Output the [x, y] coordinate of the center of the cell containing the given text.  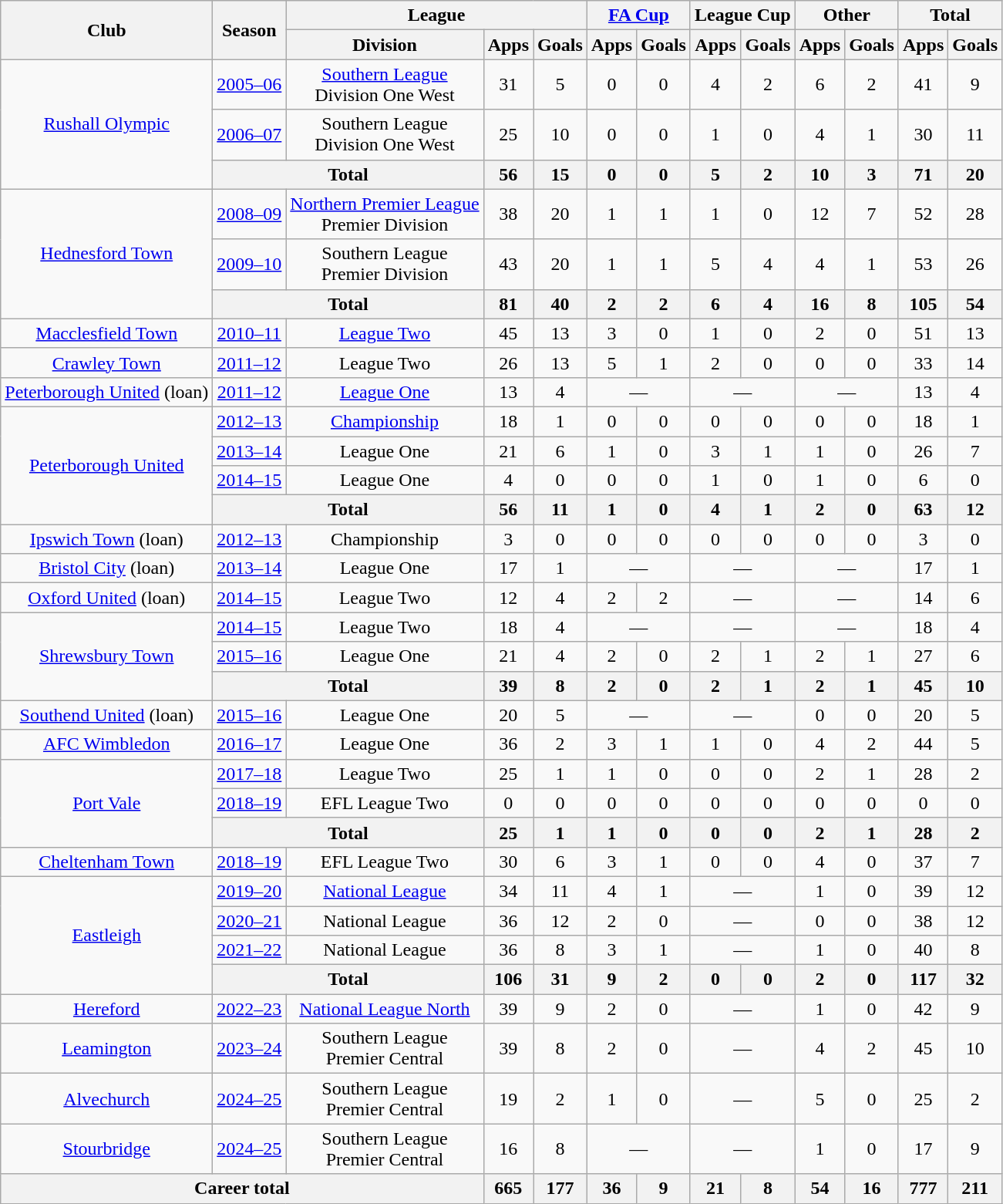
211 [975, 1189]
Career total [242, 1189]
Northern Premier LeaguePremier Division [385, 214]
63 [923, 510]
665 [508, 1189]
41 [923, 85]
81 [508, 304]
2008–09 [250, 214]
44 [923, 744]
52 [923, 214]
2020–21 [250, 920]
League [436, 15]
Other [846, 15]
Stourbridge [106, 1149]
Rushall Olympic [106, 124]
Crawley Town [106, 363]
Bristol City (loan) [106, 568]
Macclesfield Town [106, 333]
42 [923, 1009]
2019–20 [250, 891]
Division [385, 45]
106 [508, 980]
Hednesford Town [106, 254]
2006–07 [250, 134]
777 [923, 1189]
177 [560, 1189]
105 [923, 304]
Port Vale [106, 803]
Southern LeaguePremier Division [385, 264]
Club [106, 30]
53 [923, 264]
Cheltenham Town [106, 862]
27 [923, 656]
2022–23 [250, 1009]
AFC Wimbledon [106, 744]
2005–06 [250, 85]
National League North [385, 1009]
71 [923, 174]
117 [923, 980]
Peterborough United (loan) [106, 392]
2023–24 [250, 1049]
Season [250, 30]
Leamington [106, 1049]
2010–11 [250, 333]
33 [923, 363]
2021–22 [250, 950]
51 [923, 333]
15 [560, 174]
Alvechurch [106, 1098]
34 [508, 891]
Southend United (loan) [106, 715]
Oxford United (loan) [106, 598]
Peterborough United [106, 465]
2009–10 [250, 264]
32 [975, 980]
19 [508, 1098]
Ipswich Town (loan) [106, 539]
37 [923, 862]
Shrewsbury Town [106, 656]
Hereford [106, 1009]
43 [508, 264]
2017–18 [250, 774]
League Cup [742, 15]
FA Cup [638, 15]
2016–17 [250, 744]
Eastleigh [106, 935]
